Search for the cell housing the specified text and yield its (X, Y) center coordinate. 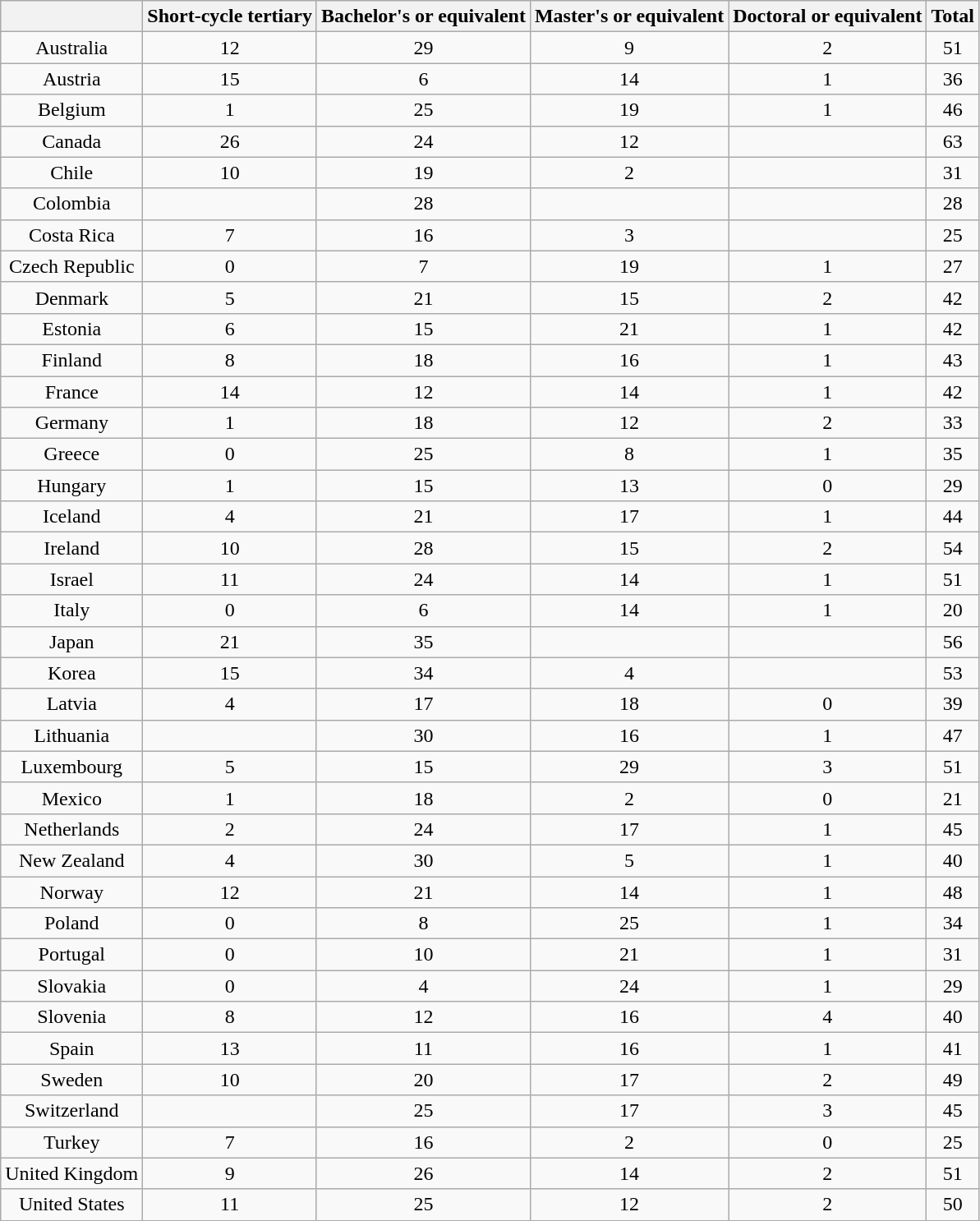
Austria (72, 79)
Japan (72, 642)
Germany (72, 423)
43 (953, 360)
Short-cycle tertiary (230, 16)
Denmark (72, 297)
Switzerland (72, 1111)
Slovenia (72, 1017)
Doctoral or equivalent (828, 16)
New Zealand (72, 860)
Estonia (72, 329)
27 (953, 266)
Australia (72, 48)
Portugal (72, 955)
Chile (72, 173)
Poland (72, 924)
Master's or equivalent (629, 16)
33 (953, 423)
Finland (72, 360)
56 (953, 642)
48 (953, 892)
Israel (72, 579)
United Kingdom (72, 1173)
44 (953, 517)
United States (72, 1205)
41 (953, 1048)
Luxembourg (72, 767)
Norway (72, 892)
Turkey (72, 1142)
49 (953, 1080)
Ireland (72, 548)
Iceland (72, 517)
Mexico (72, 798)
Colombia (72, 204)
36 (953, 79)
Slovakia (72, 986)
Lithuania (72, 735)
Korea (72, 673)
Netherlands (72, 829)
Sweden (72, 1080)
Canada (72, 141)
Czech Republic (72, 266)
Latvia (72, 704)
Italy (72, 610)
Greece (72, 454)
54 (953, 548)
Costa Rica (72, 235)
France (72, 392)
Hungary (72, 486)
50 (953, 1205)
Spain (72, 1048)
63 (953, 141)
47 (953, 735)
Total (953, 16)
46 (953, 110)
39 (953, 704)
Bachelor's or equivalent (423, 16)
Belgium (72, 110)
53 (953, 673)
